Find where the given text appears and provide that cell's center as (x, y) coordinate. 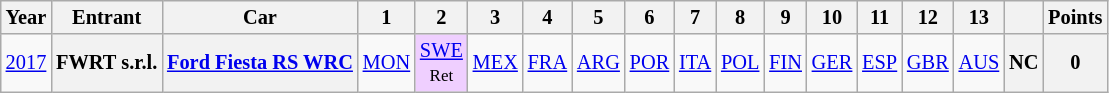
ITA (695, 63)
Entrant (106, 17)
MEX (496, 63)
0 (1075, 63)
Car (260, 17)
9 (786, 17)
6 (650, 17)
1 (386, 17)
POR (650, 63)
Points (1075, 17)
NC (1024, 63)
4 (548, 17)
13 (979, 17)
FWRT s.r.l. (106, 63)
Year (26, 17)
10 (832, 17)
FRA (548, 63)
GER (832, 63)
2017 (26, 63)
GBR (928, 63)
POL (740, 63)
5 (598, 17)
ESP (880, 63)
MON (386, 63)
2 (442, 17)
11 (880, 17)
Ford Fiesta RS WRC (260, 63)
7 (695, 17)
12 (928, 17)
SWERet (442, 63)
FIN (786, 63)
AUS (979, 63)
3 (496, 17)
ARG (598, 63)
8 (740, 17)
